Scan for the cell matching the given text and deliver its [x, y] coordinate at center. 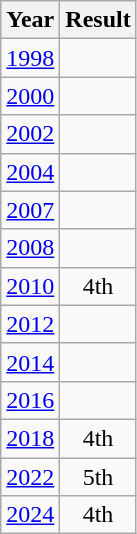
5th [98, 477]
2002 [30, 134]
1998 [30, 58]
Result [98, 20]
2016 [30, 400]
2012 [30, 324]
2007 [30, 210]
2010 [30, 286]
2014 [30, 362]
2008 [30, 248]
Year [30, 20]
2022 [30, 477]
2018 [30, 438]
2004 [30, 172]
2000 [30, 96]
2024 [30, 515]
